Identify which cell holds the provided text, then report its (x, y) central coordinate. 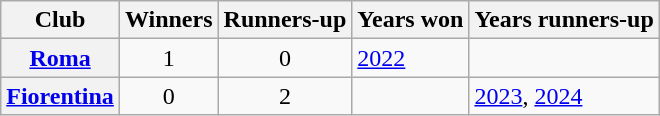
Years won (410, 20)
Roma (60, 58)
2022 (410, 58)
2 (285, 96)
Club (60, 20)
Winners (168, 20)
Runners-up (285, 20)
Years runners-up (564, 20)
Fiorentina (60, 96)
1 (168, 58)
2023, 2024 (564, 96)
